Provide the (X, Y) coordinate of the cell's center where the given text is located.  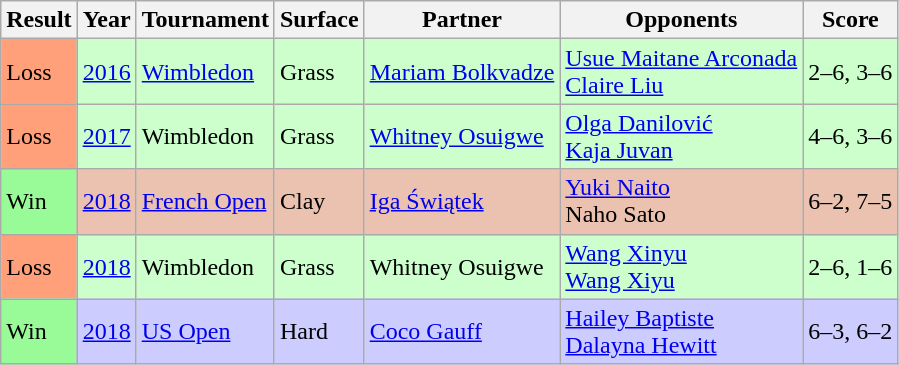
2016 (106, 72)
Opponents (682, 20)
Hard (319, 332)
Coco Gauff (462, 332)
US Open (205, 332)
Olga Danilović Kaja Juvan (682, 136)
Score (850, 20)
2017 (106, 136)
Result (39, 20)
French Open (205, 202)
2–6, 1–6 (850, 266)
Iga Świątek (462, 202)
6–2, 7–5 (850, 202)
Clay (319, 202)
Usue Maitane Arconada Claire Liu (682, 72)
Partner (462, 20)
Wang Xinyu Wang Xiyu (682, 266)
Yuki Naito Naho Sato (682, 202)
Year (106, 20)
Tournament (205, 20)
Mariam Bolkvadze (462, 72)
Hailey Baptiste Dalayna Hewitt (682, 332)
6–3, 6–2 (850, 332)
2–6, 3–6 (850, 72)
4–6, 3–6 (850, 136)
Surface (319, 20)
